Scan for the cell matching the given text and deliver its (X, Y) coordinate at center. 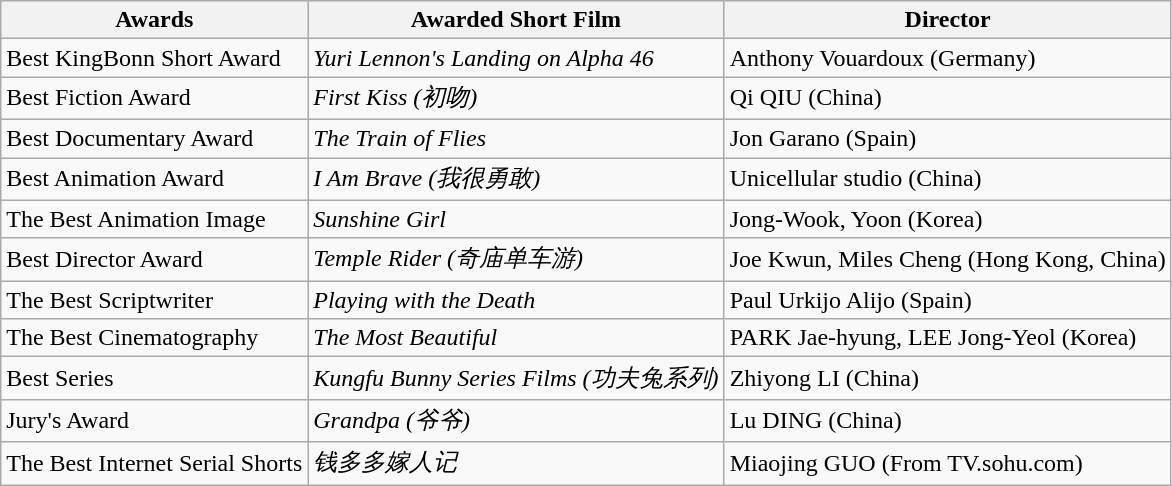
Jon Garano (Spain) (948, 138)
Jong-Wook, Yoon (Korea) (948, 219)
Best KingBonn Short Award (154, 58)
Jury's Award (154, 420)
The Best Animation Image (154, 219)
Playing with the Death (516, 300)
Miaojing GUO (From TV.sohu.com) (948, 464)
钱多多嫁人记 (516, 464)
PARK Jae-hyung, LEE Jong-Yeol (Korea) (948, 338)
Sunshine Girl (516, 219)
Best Fiction Award (154, 98)
Paul Urkijo Alijo (Spain) (948, 300)
Best Animation Award (154, 180)
Joe Kwun, Miles Cheng (Hong Kong, China) (948, 260)
Director (948, 20)
Best Director Award (154, 260)
Zhiyong LI (China) (948, 378)
Grandpa (爷爷) (516, 420)
Unicellular studio (China) (948, 180)
Awards (154, 20)
Best Series (154, 378)
The Best Cinematography (154, 338)
The Best Scriptwriter (154, 300)
The Best Internet Serial Shorts (154, 464)
First Kiss (初吻) (516, 98)
Qi QIU (China) (948, 98)
Yuri Lennon's Landing on Alpha 46 (516, 58)
Best Documentary Award (154, 138)
The Most Beautiful (516, 338)
Temple Rider (奇庙单车游) (516, 260)
Kungfu Bunny Series Films (功夫兔系列) (516, 378)
Anthony Vouardoux (Germany) (948, 58)
Lu DING (China) (948, 420)
I Am Brave (我很勇敢) (516, 180)
Awarded Short Film (516, 20)
The Train of Flies (516, 138)
